Extract the [x, y] coordinate from the center of the cell holding the provided text.  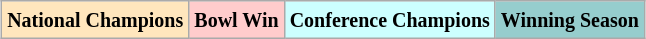
Conference Champions [390, 20]
Winning Season [570, 20]
Bowl Win [236, 20]
National Champions [96, 20]
